Return the (X, Y) coordinate for the center point of the cell that contains the specified text.  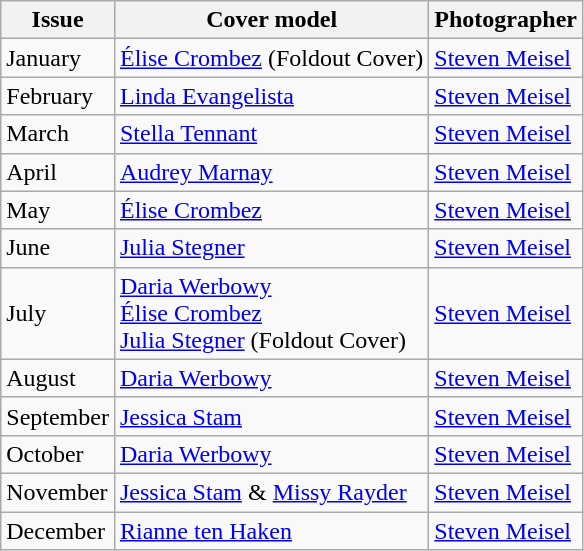
Issue (58, 20)
Linda Evangelista (271, 96)
Daria WerbowyÉlise CrombezJulia Stegner (Foldout Cover) (271, 313)
January (58, 58)
Jessica Stam & Missy Rayder (271, 492)
June (58, 248)
February (58, 96)
August (58, 378)
Audrey Marnay (271, 172)
Julia Stegner (271, 248)
October (58, 454)
April (58, 172)
Cover model (271, 20)
July (58, 313)
Photographer (506, 20)
November (58, 492)
May (58, 210)
December (58, 531)
Élise Crombez (271, 210)
September (58, 416)
March (58, 134)
Élise Crombez (Foldout Cover) (271, 58)
Stella Tennant (271, 134)
Rianne ten Haken (271, 531)
Jessica Stam (271, 416)
